Determine the (x, y) coordinate at the center of the cell enclosing the given text.  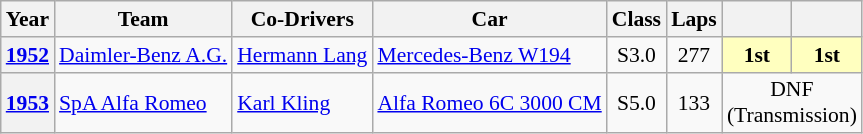
Mercedes-Benz W194 (489, 55)
277 (694, 55)
Car (489, 19)
1952 (28, 55)
S3.0 (636, 55)
Hermann Lang (302, 55)
Co-Drivers (302, 19)
SpA Alfa Romeo (143, 102)
Daimler-Benz A.G. (143, 55)
1953 (28, 102)
Class (636, 19)
Year (28, 19)
133 (694, 102)
Alfa Romeo 6C 3000 CM (489, 102)
Karl Kling (302, 102)
DNF(Transmission) (792, 102)
Laps (694, 19)
S5.0 (636, 102)
Team (143, 19)
